Detect which cell encompasses the target text, then output its [x, y] center coordinate. 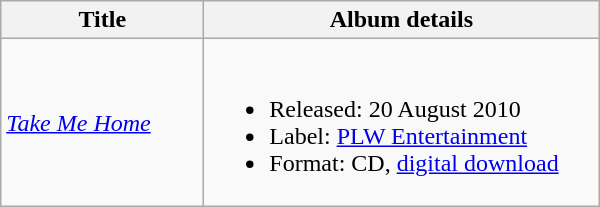
Take Me Home [102, 122]
Album details [402, 20]
Released: 20 August 2010Label: PLW EntertainmentFormat: CD, digital download [402, 122]
Title [102, 20]
